Return [X, Y] of the center of cell containing provided text 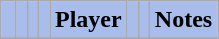
Player [89, 20]
Notes [183, 20]
